Find where the given text appears and provide that cell's center as [x, y] coordinate. 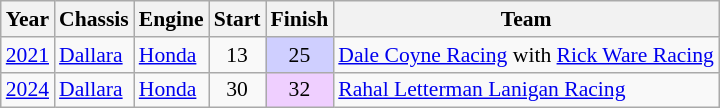
Engine [172, 19]
Dale Coyne Racing with Rick Ware Racing [526, 55]
2021 [28, 55]
30 [238, 90]
2024 [28, 90]
Chassis [94, 19]
32 [300, 90]
Team [526, 19]
Finish [300, 19]
25 [300, 55]
13 [238, 55]
Year [28, 19]
Start [238, 19]
Rahal Letterman Lanigan Racing [526, 90]
